Capture the cell that displays the provided text and extract its (x, y) central coordinate. 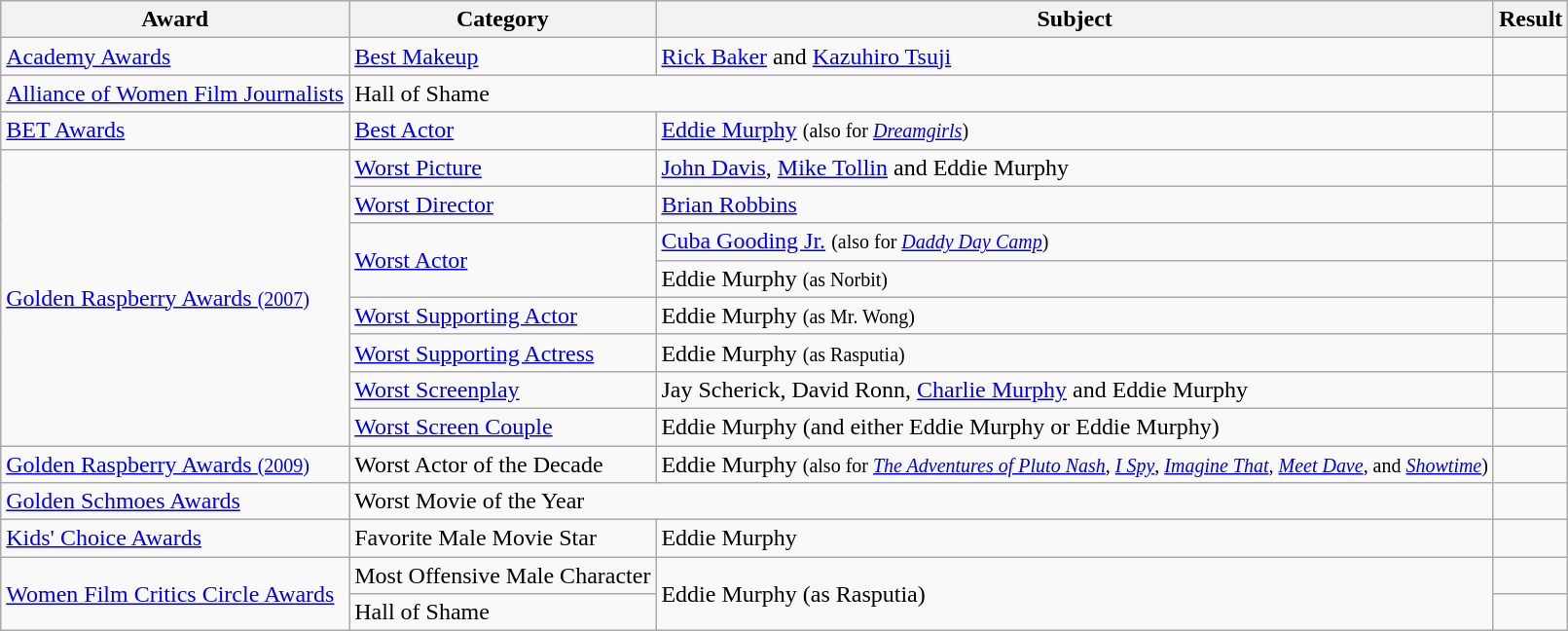
Golden Raspberry Awards (2009) (175, 464)
Golden Raspberry Awards (2007) (175, 297)
Women Film Critics Circle Awards (175, 594)
Eddie Murphy (also for The Adventures of Pluto Nash, I Spy, Imagine That, Meet Dave, and Showtime) (1075, 464)
Jay Scherick, David Ronn, Charlie Murphy and Eddie Murphy (1075, 390)
Eddie Murphy (as Norbit) (1075, 278)
Worst Supporting Actor (502, 315)
Cuba Gooding Jr. (also for Daddy Day Camp) (1075, 241)
Worst Picture (502, 167)
Worst Movie of the Year (922, 501)
Worst Actor of the Decade (502, 464)
Brian Robbins (1075, 204)
Best Makeup (502, 56)
BET Awards (175, 130)
Most Offensive Male Character (502, 575)
Result (1530, 19)
Eddie Murphy (as Mr. Wong) (1075, 315)
Award (175, 19)
Worst Screenplay (502, 390)
Eddie Murphy (also for Dreamgirls) (1075, 130)
Golden Schmoes Awards (175, 501)
Eddie Murphy (and either Eddie Murphy or Eddie Murphy) (1075, 427)
Best Actor (502, 130)
John Davis, Mike Tollin and Eddie Murphy (1075, 167)
Worst Supporting Actress (502, 353)
Alliance of Women Film Journalists (175, 93)
Kids' Choice Awards (175, 538)
Worst Screen Couple (502, 427)
Academy Awards (175, 56)
Worst Director (502, 204)
Category (502, 19)
Favorite Male Movie Star (502, 538)
Eddie Murphy (1075, 538)
Worst Actor (502, 260)
Rick Baker and Kazuhiro Tsuji (1075, 56)
Subject (1075, 19)
